Return the [x, y] coordinate for the center point of the cell that contains the specified text.  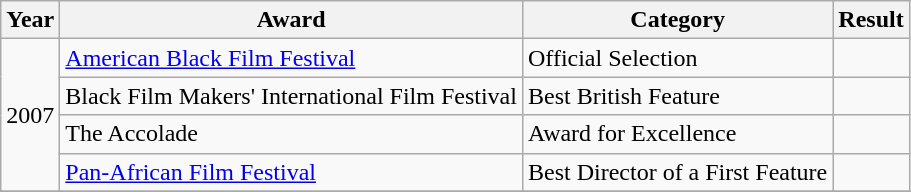
Black Film Makers' International Film Festival [292, 96]
American Black Film Festival [292, 58]
Best British Feature [677, 96]
Result [871, 20]
2007 [30, 115]
Best Director of a First Feature [677, 172]
Year [30, 20]
Category [677, 20]
The Accolade [292, 134]
Pan-African Film Festival [292, 172]
Award for Excellence [677, 134]
Official Selection [677, 58]
Award [292, 20]
